Scan for the cell matching the given text and deliver its (x, y) coordinate at center. 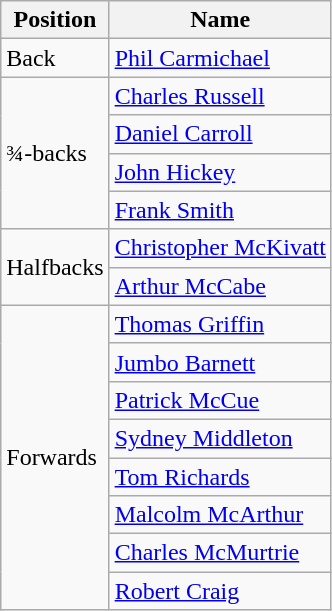
Tom Richards (220, 477)
Christopher McKivatt (220, 248)
Position (55, 20)
Robert Craig (220, 591)
Charles Russell (220, 96)
Patrick McCue (220, 400)
Charles McMurtrie (220, 553)
Forwards (55, 457)
¾-backs (55, 153)
Thomas Griffin (220, 324)
Frank Smith (220, 210)
Malcolm McArthur (220, 515)
Halfbacks (55, 267)
Arthur McCabe (220, 286)
Jumbo Barnett (220, 362)
John Hickey (220, 172)
Back (55, 58)
Name (220, 20)
Phil Carmichael (220, 58)
Sydney Middleton (220, 438)
Daniel Carroll (220, 134)
